Scan for the cell matching the given text and deliver its (x, y) coordinate at center. 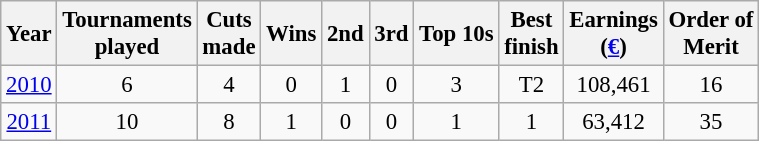
6 (127, 85)
3 (456, 85)
108,461 (614, 85)
16 (711, 85)
Earnings(€) (614, 34)
35 (711, 122)
Top 10s (456, 34)
T2 (532, 85)
8 (229, 122)
4 (229, 85)
2nd (346, 34)
2010 (29, 85)
63,412 (614, 122)
Wins (292, 34)
2011 (29, 122)
Best finish (532, 34)
Tournaments played (127, 34)
Year (29, 34)
10 (127, 122)
3rd (392, 34)
Cuts made (229, 34)
Order ofMerit (711, 34)
